Output the [x, y] coordinate of the center of the cell containing the given text.  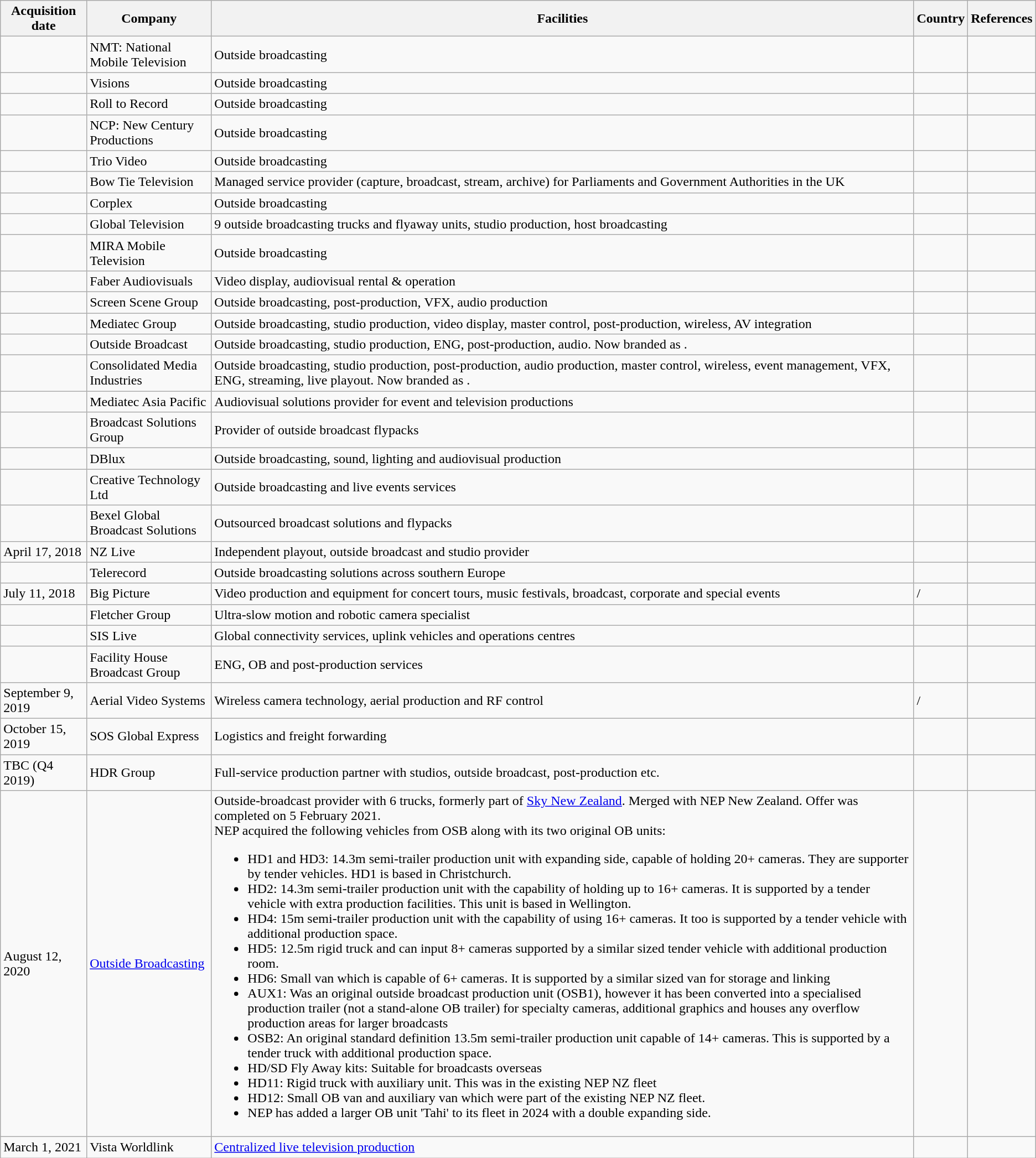
April 17, 2018 [44, 552]
Centralized live television production [562, 1147]
ENG, OB and post-production services [562, 664]
Video production and equipment for concert tours, music festivals, broadcast, corporate and special events [562, 594]
Broadcast Solutions Group [149, 430]
Acquisition date [44, 19]
Facility House Broadcast Group [149, 664]
Mediatec Group [149, 324]
Outside broadcasting, post-production, VFX, audio production [562, 302]
Bexel Global Broadcast Solutions [149, 523]
Logistics and freight forwarding [562, 736]
NZ Live [149, 552]
MIRA Mobile Television [149, 252]
Bow Tie Television [149, 182]
Company [149, 19]
Trio Video [149, 161]
Vista Worldlink [149, 1147]
Country [941, 19]
July 11, 2018 [44, 594]
HDR Group [149, 772]
Outside broadcasting, studio production, video display, master control, post-production, wireless, AV integration [562, 324]
SOS Global Express [149, 736]
NMT: National Mobile Television [149, 54]
9 outside broadcasting trucks and flyaway units, studio production, host broadcasting [562, 224]
TBC (Q4 2019) [44, 772]
Video display, audiovisual rental & operation [562, 281]
Big Picture [149, 594]
Outside broadcasting, studio production, ENG, post-production, audio. Now branded as . [562, 345]
Aerial Video Systems [149, 700]
Visions [149, 83]
Outside broadcasting and live events services [562, 487]
NCP: New Century Productions [149, 133]
Faber Audiovisuals [149, 281]
Telerecord [149, 573]
Outsourced broadcast solutions and flypacks [562, 523]
References [1002, 19]
Global connectivity services, uplink vehicles and operations centres [562, 636]
Roll to Record [149, 104]
Independent playout, outside broadcast and studio provider [562, 552]
March 1, 2021 [44, 1147]
Creative Technology Ltd [149, 487]
Fletcher Group [149, 615]
Corplex [149, 203]
September 9, 2019 [44, 700]
Wireless camera technology, aerial production and RF control [562, 700]
Mediatec Asia Pacific [149, 402]
Full-service production partner with studios, outside broadcast, post-production etc. [562, 772]
Global Television [149, 224]
Outside broadcasting, sound, lighting and audiovisual production [562, 459]
Outside Broadcast [149, 345]
Outside broadcasting solutions across southern Europe [562, 573]
Consolidated Media Industries [149, 373]
Audiovisual solutions provider for event and television productions [562, 402]
DBlux [149, 459]
Screen Scene Group [149, 302]
Managed service provider (capture, broadcast, stream, archive) for Parliaments and Government Authorities in the UK [562, 182]
Facilities [562, 19]
October 15, 2019 [44, 736]
Outside Broadcasting [149, 964]
Ultra-slow motion and robotic camera specialist [562, 615]
Provider of outside broadcast flypacks [562, 430]
SIS Live [149, 636]
August 12, 2020 [44, 964]
